From the cell containing the given text, extract its center point as [x, y] coordinate. 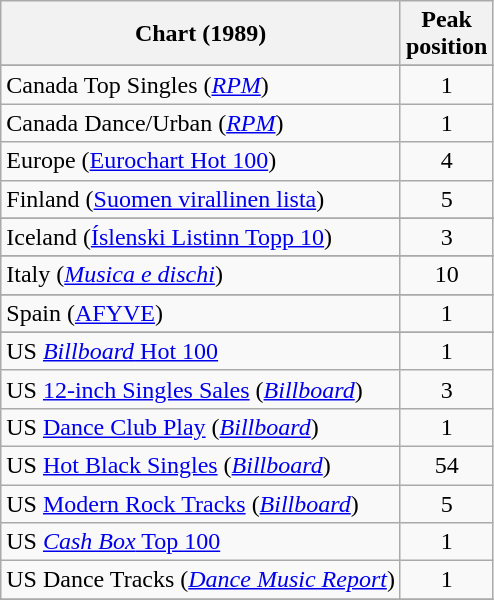
Chart (1989) [201, 34]
Canada Dance/Urban (RPM) [201, 123]
10 [446, 275]
4 [446, 161]
US Hot Black Singles (Billboard) [201, 465]
US Cash Box Top 100 [201, 542]
US Billboard Hot 100 [201, 351]
Italy (Musica e dischi) [201, 275]
54 [446, 465]
US 12-inch Singles Sales (Billboard) [201, 389]
Iceland (Íslenski Listinn Topp 10) [201, 237]
Peakposition [446, 34]
US Dance Tracks (Dance Music Report) [201, 580]
Spain (AFYVE) [201, 313]
US Modern Rock Tracks (Billboard) [201, 503]
Europe (Eurochart Hot 100) [201, 161]
Canada Top Singles (RPM) [201, 85]
Finland (Suomen virallinen lista) [201, 199]
US Dance Club Play (Billboard) [201, 427]
